Return the [X, Y] coordinate for the center point of the cell that contains the specified text.  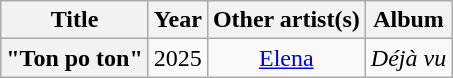
"Ton po ton" [75, 58]
Title [75, 20]
2025 [178, 58]
Déjà vu [408, 58]
Other artist(s) [286, 20]
Elena [286, 58]
Year [178, 20]
Album [408, 20]
